Determine the (X, Y) coordinate at the center of the cell enclosing the given text.  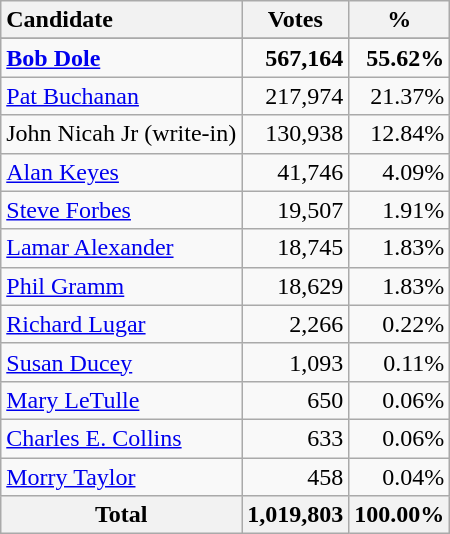
0.22% (400, 324)
1,093 (296, 362)
2,266 (296, 324)
Mary LeTulle (122, 400)
Lamar Alexander (122, 248)
4.09% (400, 172)
John Nicah Jr (write-in) (122, 134)
1.91% (400, 210)
18,629 (296, 286)
0.04% (400, 477)
Total (122, 515)
55.62% (400, 58)
Steve Forbes (122, 210)
21.37% (400, 96)
130,938 (296, 134)
650 (296, 400)
Alan Keyes (122, 172)
% (400, 20)
Candidate (122, 20)
Bob Dole (122, 58)
Charles E. Collins (122, 438)
Richard Lugar (122, 324)
Votes (296, 20)
567,164 (296, 58)
Morry Taylor (122, 477)
18,745 (296, 248)
633 (296, 438)
1,019,803 (296, 515)
19,507 (296, 210)
Pat Buchanan (122, 96)
217,974 (296, 96)
12.84% (400, 134)
Phil Gramm (122, 286)
458 (296, 477)
41,746 (296, 172)
100.00% (400, 515)
0.11% (400, 362)
Susan Ducey (122, 362)
